Locate the cell with the specified text and output its (x, y) center coordinate. 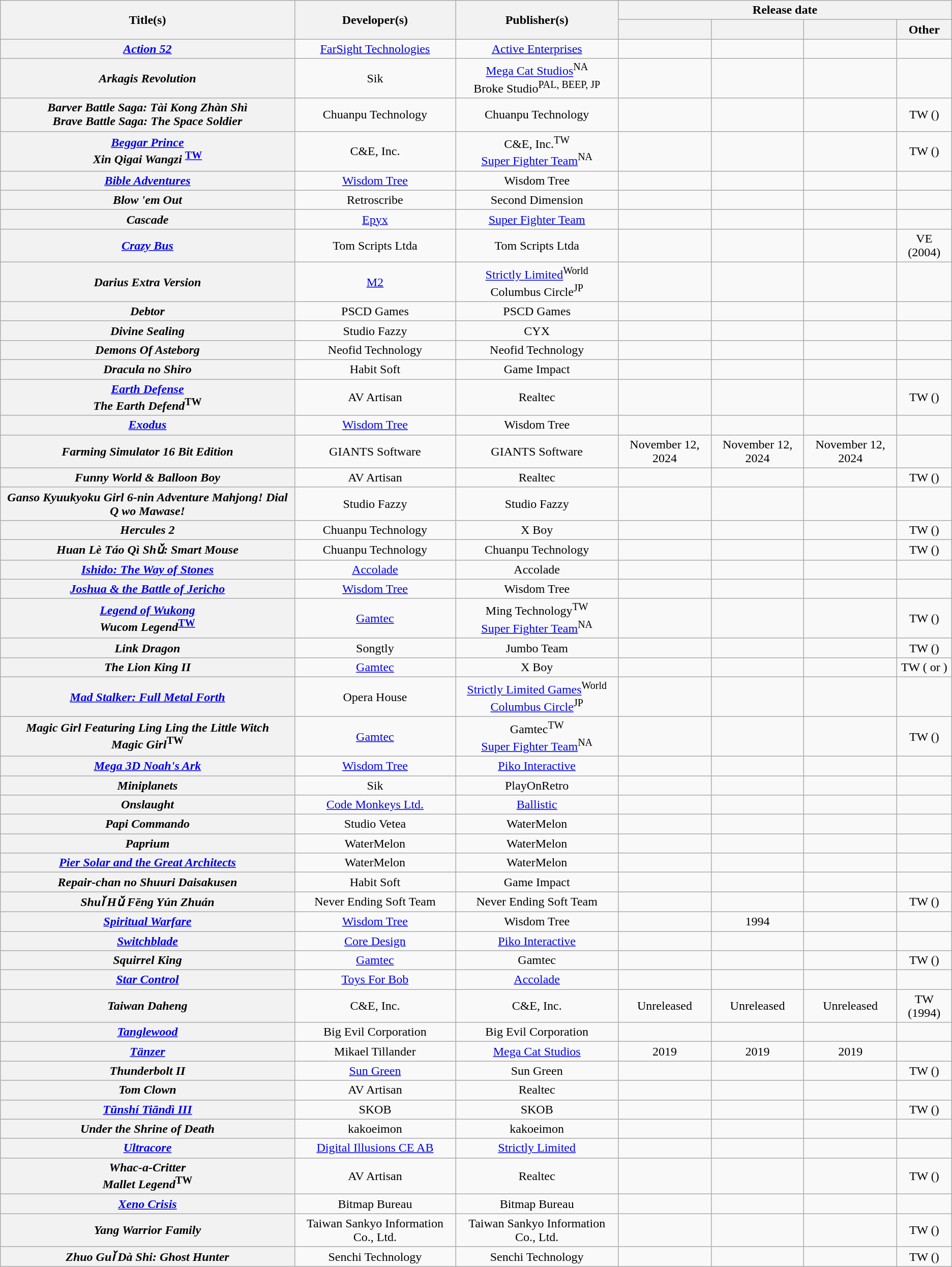
Tom Clown (147, 1090)
Bible Adventures (147, 180)
Dracula no Shiro (147, 370)
Switchblade (147, 941)
Xeno Crisis (147, 1204)
Ganso Kyuukyoku Girl 6-nin Adventure Mahjong! Dial Q wo Mawase! (147, 503)
CYX (537, 330)
Huan Lè Táo Qì Shǔ: Smart Mouse (147, 550)
1994 (758, 921)
Pier Solar and the Great Architects (147, 863)
Barver Battle Saga: Tài Kong Zhàn ShìBrave Battle Saga: The Space Soldier (147, 115)
Onslaught (147, 805)
Papi Commando (147, 824)
M2 (375, 282)
Title(s) (147, 20)
GamtecTWSuper Fighter TeamNA (537, 736)
Debtor (147, 311)
Farming Simulator 16 Bit Edition (147, 451)
Zhuo Guǐ Dà Shi: Ghost Hunter (147, 1257)
TW ( or ) (924, 667)
Ultracore (147, 1148)
Opera House (375, 697)
Magic Girl Featuring Ling Ling the Little WitchMagic GirlTW (147, 736)
Epyx (375, 219)
Link Dragon (147, 648)
Repair-chan no Shuuri Daisakusen (147, 882)
Strictly Limited (537, 1148)
Taiwan Daheng (147, 1006)
Legend of WukongWucom LegendTW (147, 618)
Tänzer (147, 1051)
Exodus (147, 425)
Strictly Limited GamesWorldColumbus CircleJP (537, 697)
Divine Sealing (147, 330)
TW (1994) (924, 1006)
Earth DefenseThe Earth DefendTW (147, 398)
Arkagis Revolution (147, 78)
Mad Stalker: Full Metal Forth (147, 697)
Tanglewood (147, 1032)
Mikael Tillander (375, 1051)
Shuǐ Hǔ Fēng Yún Zhuán (147, 902)
The Lion King II (147, 667)
Mega Cat StudiosNABroke StudioPAL, BEEP, JP (537, 78)
Ming TechnologyTWSuper Fighter TeamNA (537, 618)
Super Fighter Team (537, 219)
Ishido: The Way of Stones (147, 569)
Under the Shrine of Death (147, 1129)
Spiritual Warfare (147, 921)
Demons Of Asteborg (147, 350)
Star Control (147, 980)
Core Design (375, 941)
Release date (785, 10)
Thunderbolt II (147, 1071)
Squirrel King (147, 960)
FarSight Technologies (375, 49)
Songtly (375, 648)
Toys For Bob (375, 980)
Funny World & Balloon Boy (147, 477)
Blow 'em Out (147, 200)
Whac-a-CritterMallet LegendTW (147, 1176)
Action 52 (147, 49)
Code Monkeys Ltd. (375, 805)
Jumbo Team (537, 648)
Hercules 2 (147, 530)
Active Enterprises (537, 49)
Tūnshí Tiāndì III (147, 1109)
VE (2004) (924, 245)
Retroscribe (375, 200)
Other (924, 29)
Beggar PrinceXin Qigai Wangzi TW (147, 151)
Cascade (147, 219)
Paprium (147, 843)
Ballistic (537, 805)
Strictly LimitedWorldColumbus CircleJP (537, 282)
Developer(s) (375, 20)
Publisher(s) (537, 20)
PlayOnRetro (537, 786)
Yang Warrior Family (147, 1230)
Mega 3D Noah's Ark (147, 766)
Miniplanets (147, 786)
C&E, Inc.TWSuper Fighter TeamNA (537, 151)
Studio Vetea (375, 824)
Second Dimension (537, 200)
Digital Illusions CE AB (375, 1148)
Crazy Bus (147, 245)
Mega Cat Studios (537, 1051)
Darius Extra Version (147, 282)
Joshua & the Battle of Jericho (147, 589)
